Return the [x, y] coordinate for the center point of the cell that contains the specified text.  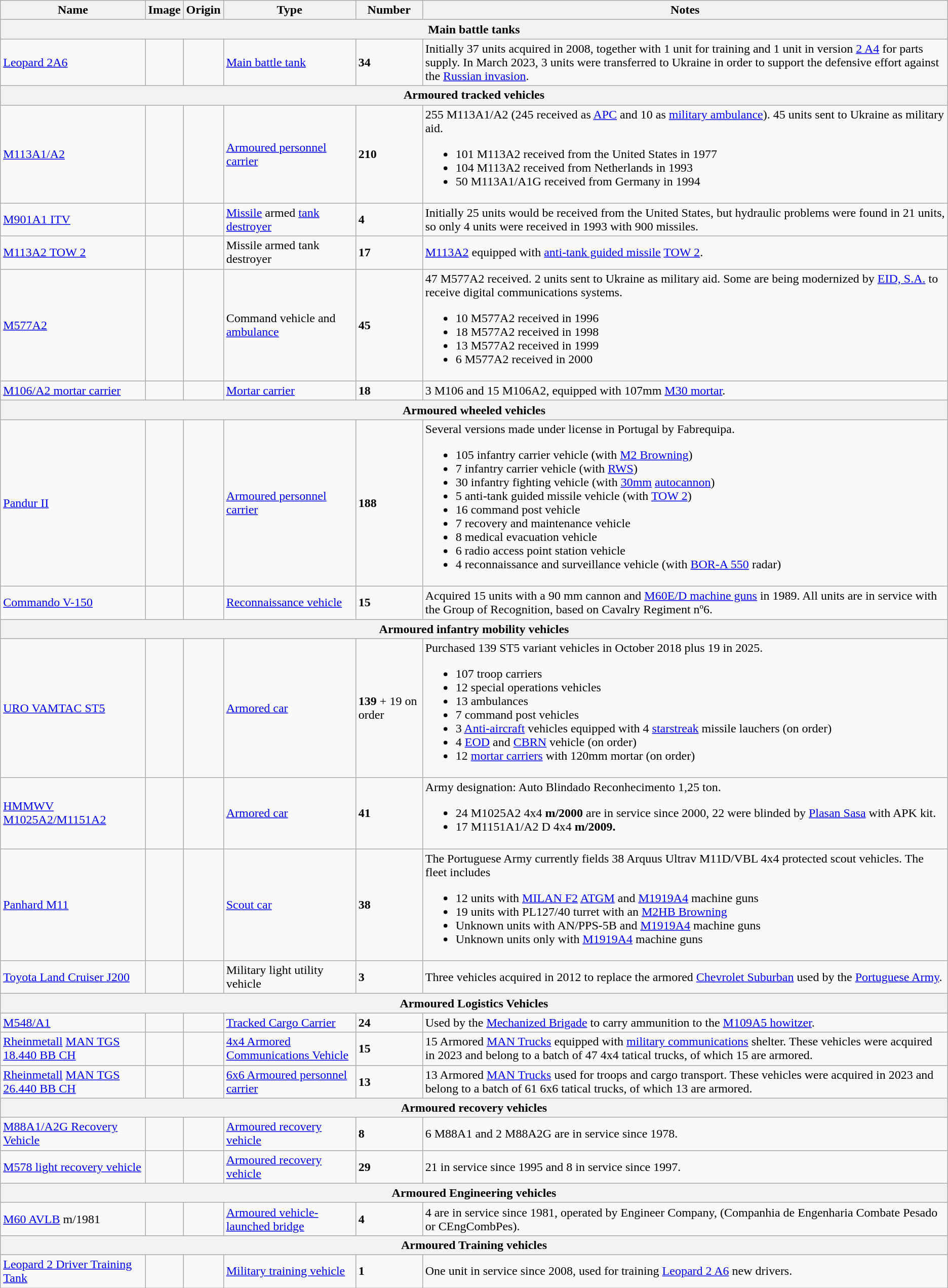
Military training vehicle [290, 1271]
Leopard 2A6 [73, 62]
29 [389, 1167]
4x4 Armored Communications Vehicle [290, 1048]
Armoured tracked vehicles [474, 95]
Number [389, 10]
Notes [685, 10]
M113A2 TOW 2 [73, 252]
Military light utility vehicle [290, 978]
Armoured wheeled vehicles [474, 410]
Pandur II [73, 502]
M60 AVLB m/1981 [73, 1219]
139 + 19 on order [389, 708]
One unit in service since 2008, used for training Leopard 2 A6 new drivers. [685, 1271]
34 [389, 62]
Armoured Logistics Vehicles [474, 1003]
21 in service since 1995 and 8 in service since 1997. [685, 1167]
4 are in service since 1981, operated by Engineer Company, (Companhia de Engenharia Combate Pesado or CEngCombPes). [685, 1219]
18 [389, 391]
M577A2 [73, 325]
1 [389, 1271]
M113A1/A2 [73, 154]
3 M106 and 15 M106A2, equipped with 107mm M30 mortar. [685, 391]
6x6 Armoured personnel carrier [290, 1082]
Image [164, 10]
Reconnaissance vehicle [290, 603]
M548/A1 [73, 1023]
Tracked Cargo Carrier [290, 1023]
Name [73, 10]
M578 light recovery vehicle [73, 1167]
Armoured vehicle-launched bridge [290, 1219]
24 [389, 1023]
Mortar carrier [290, 391]
M88A1/A2G Recovery Vehicle [73, 1134]
Three vehicles acquired in 2012 to replace the armored Chevrolet Suburban used by the Portuguese Army. [685, 978]
188 [389, 502]
Armoured recovery vehicles [474, 1108]
Rheinmetall MAN TGS 26.440 BB CH [73, 1082]
URO VAMTAC ST5 [73, 708]
3 [389, 978]
41 [389, 813]
Armoured Training vehicles [474, 1245]
45 [389, 325]
Command vehicle and ambulance [290, 325]
M901A1 ITV [73, 220]
8 [389, 1134]
Rheinmetall MAN TGS 18.440 BB CH [73, 1048]
Leopard 2 Driver Training Tank [73, 1271]
Scout car [290, 905]
210 [389, 154]
HMMWV M1025A2/M1151A2 [73, 813]
Main battle tanks [474, 29]
Used by the Mechanized Brigade to carry ammunition to the M109A5 howitzer. [685, 1023]
Type [290, 10]
Toyota Land Cruiser J200 [73, 978]
Armoured infantry mobility vehicles [474, 629]
M106/A2 mortar carrier [73, 391]
13 [389, 1082]
38 [389, 905]
Origin [204, 10]
Armoured Engineering vehicles [474, 1193]
17 [389, 252]
6 M88A1 and 2 M88A2G are in service since 1978. [685, 1134]
Panhard M11 [73, 905]
Commando V-150 [73, 603]
Main battle tank [290, 62]
M113A2 equipped with anti-tank guided missile TOW 2. [685, 252]
